Identify which cell holds the provided text, then report its (X, Y) central coordinate. 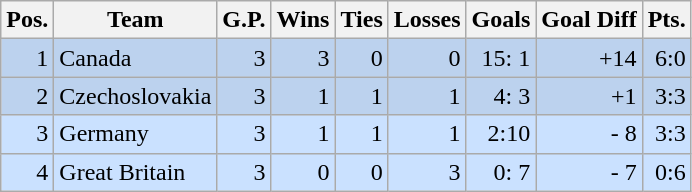
Great Britain (136, 172)
4: 3 (501, 96)
2:10 (501, 134)
Canada (136, 58)
- 7 (589, 172)
2 (28, 96)
0: 7 (501, 172)
Goal Diff (589, 20)
G.P. (244, 20)
0:6 (666, 172)
Czechoslovakia (136, 96)
Losses (427, 20)
Pts. (666, 20)
Goals (501, 20)
Pos. (28, 20)
Team (136, 20)
6:0 (666, 58)
+14 (589, 58)
Wins (303, 20)
+1 (589, 96)
4 (28, 172)
15: 1 (501, 58)
- 8 (589, 134)
Ties (362, 20)
Germany (136, 134)
